Search for the cell housing the specified text and yield its (X, Y) center coordinate. 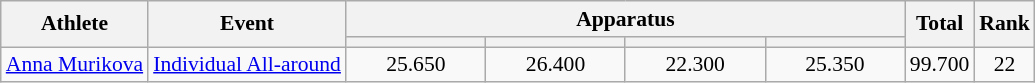
Apparatus (626, 19)
22.300 (695, 65)
Event (247, 24)
Rank (1004, 24)
25.650 (416, 65)
99.700 (940, 65)
26.400 (556, 65)
Anna Murikova (74, 65)
Total (940, 24)
Individual All-around (247, 65)
22 (1004, 65)
25.350 (835, 65)
Athlete (74, 24)
